Identify which cell holds the provided text, then report its (x, y) central coordinate. 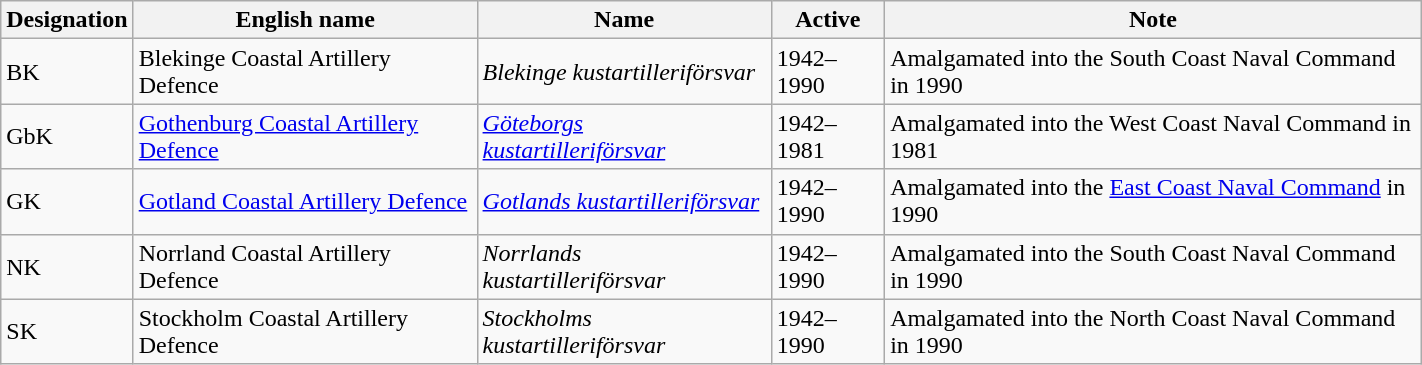
Gotlands kustartilleriförsvar (624, 202)
GK (67, 202)
Note (1154, 20)
Blekinge kustartilleriförsvar (624, 72)
NK (67, 266)
Amalgamated into the East Coast Naval Command in 1990 (1154, 202)
Designation (67, 20)
Gotland Coastal Artillery Defence (305, 202)
Norrlands kustartilleriförsvar (624, 266)
Gothenburg Coastal Artillery Defence (305, 136)
Active (828, 20)
Stockholms kustartilleriförsvar (624, 332)
Amalgamated into the West Coast Naval Command in 1981 (1154, 136)
Blekinge Coastal Artillery Defence (305, 72)
SK (67, 332)
1942–1981 (828, 136)
GbK (67, 136)
Amalgamated into the North Coast Naval Command in 1990 (1154, 332)
Stockholm Coastal Artillery Defence (305, 332)
Göteborgs kustartilleriförsvar (624, 136)
Name (624, 20)
English name (305, 20)
BK (67, 72)
Norrland Coastal Artillery Defence (305, 266)
